Output the [X, Y] coordinate of the center of the cell containing the given text.  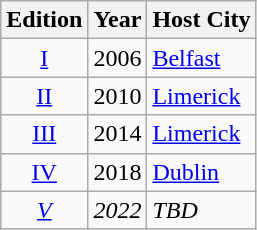
2022 [118, 210]
III [44, 134]
I [44, 58]
TBD [202, 210]
Belfast [202, 58]
2006 [118, 58]
Dublin [202, 172]
Host City [202, 20]
Year [118, 20]
2018 [118, 172]
2014 [118, 134]
Edition [44, 20]
2010 [118, 96]
V [44, 210]
IV [44, 172]
II [44, 96]
